Scan for the cell matching the given text and deliver its [X, Y] coordinate at center. 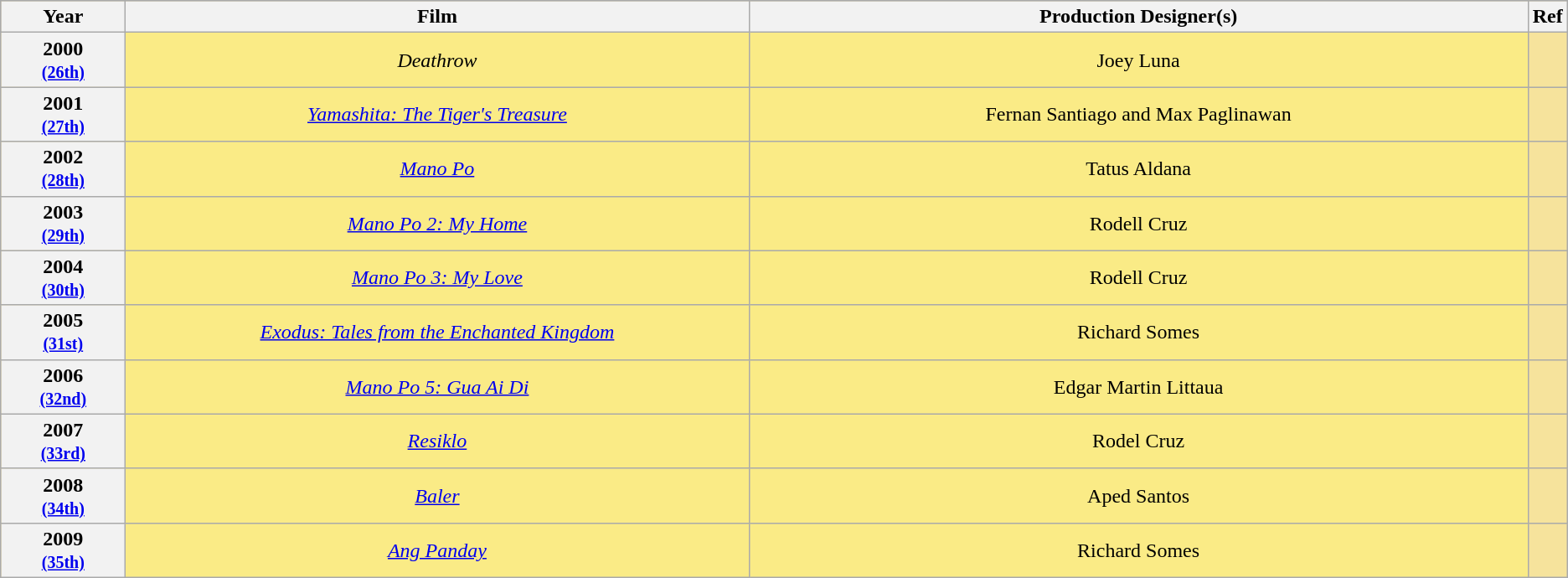
Ang Panday [437, 550]
Baler [437, 496]
2008 (34th) [64, 496]
2005 (31st) [64, 332]
Mano Po 3: My Love [437, 278]
2002 (28th) [64, 169]
Aped Santos [1138, 496]
Tatus Aldana [1138, 169]
2000 (26th) [64, 60]
Mano Po 2: My Home [437, 223]
Ref [1548, 17]
Deathrow [437, 60]
2003 (29th) [64, 223]
2006 (32nd) [64, 387]
Rodel Cruz [1138, 441]
2004 (30th) [64, 278]
Mano Po 5: Gua Ai Di [437, 387]
Resiklo [437, 441]
2009 (35th) [64, 550]
2007 (33rd) [64, 441]
Fernan Santiago and Max Paglinawan [1138, 114]
Edgar Martin Littaua [1138, 387]
Year [64, 17]
2001 (27th) [64, 114]
Film [437, 17]
Mano Po [437, 169]
Exodus: Tales from the Enchanted Kingdom [437, 332]
Production Designer(s) [1138, 17]
Joey Luna [1138, 60]
Yamashita: The Tiger's Treasure [437, 114]
